Determine the (X, Y) coordinate at the center of the cell enclosing the given text.  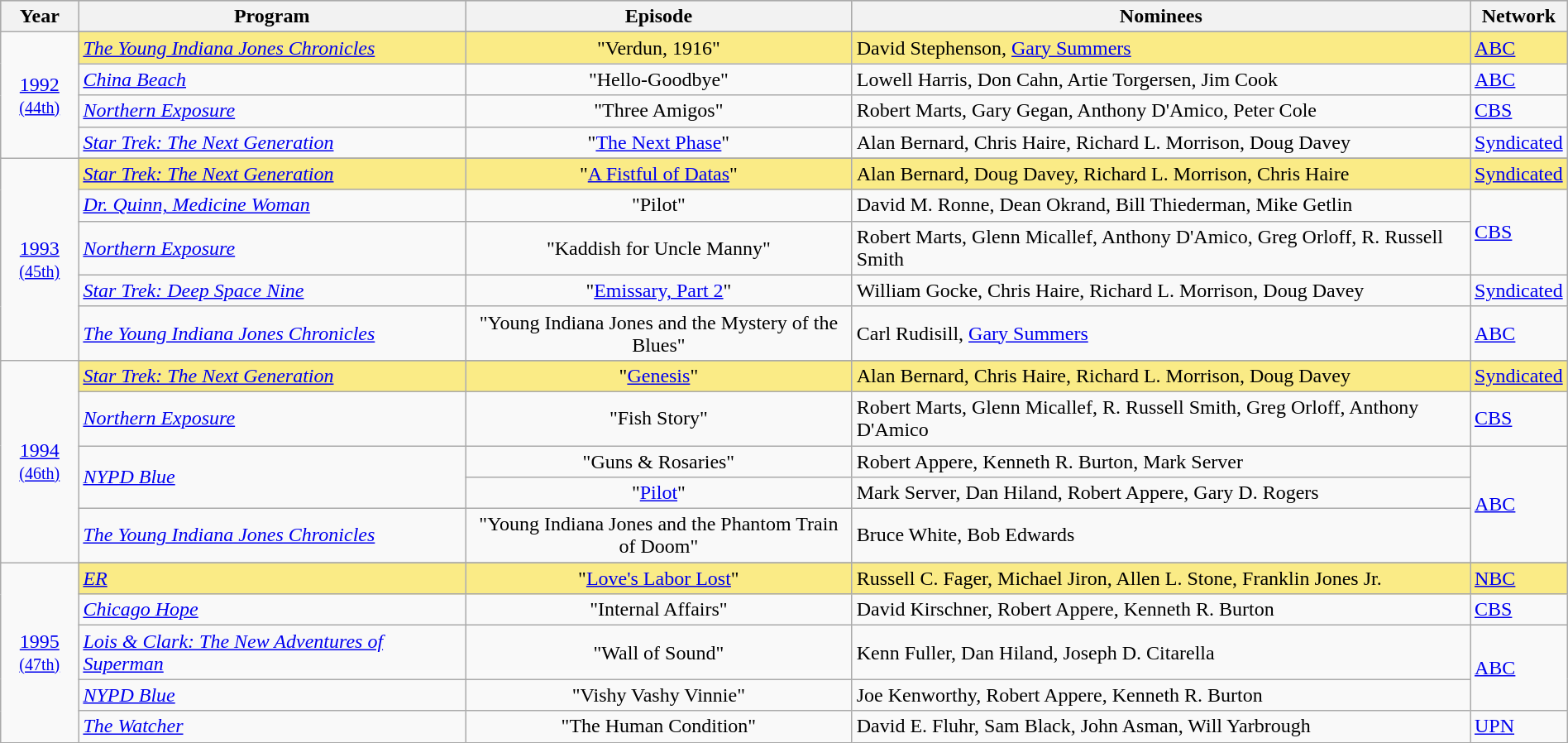
1995(47th) (40, 652)
David Kirschner, Robert Appere, Kenneth R. Burton (1161, 610)
NBC (1519, 578)
Joe Kenworthy, Robert Appere, Kenneth R. Burton (1161, 695)
"The Human Condition" (659, 726)
Robert Appere, Kenneth R. Burton, Mark Server (1161, 461)
"Verdun, 1916" (659, 48)
"Three Amigos" (659, 111)
Program (272, 17)
Russell C. Fager, Michael Jiron, Allen L. Stone, Franklin Jones Jr. (1161, 578)
Robert Marts, Gary Gegan, Anthony D'Amico, Peter Cole (1161, 111)
"Hello-Goodbye" (659, 79)
David E. Fluhr, Sam Black, John Asman, Will Yarbrough (1161, 726)
Year (40, 17)
Carl Rudisill, Gary Summers (1161, 333)
Network (1519, 17)
"A Fistful of Datas" (659, 174)
"Guns & Rosaries" (659, 461)
1994(46th) (40, 461)
"Kaddish for Uncle Manny" (659, 248)
William Gocke, Chris Haire, Richard L. Morrison, Doug Davey (1161, 290)
1992(44th) (40, 95)
"Young Indiana Jones and the Mystery of the Blues" (659, 333)
David M. Ronne, Dean Okrand, Bill Thiederman, Mike Getlin (1161, 205)
"Fish Story" (659, 419)
Mark Server, Dan Hiland, Robert Appere, Gary D. Rogers (1161, 493)
"Love's Labor Lost" (659, 578)
Bruce White, Bob Edwards (1161, 536)
Alan Bernard, Doug Davey, Richard L. Morrison, Chris Haire (1161, 174)
Episode (659, 17)
China Beach (272, 79)
Lois & Clark: The New Adventures of Superman (272, 652)
"Internal Affairs" (659, 610)
Dr. Quinn, Medicine Woman (272, 205)
"The Next Phase" (659, 142)
ER (272, 578)
"Wall of Sound" (659, 652)
UPN (1519, 726)
"Genesis" (659, 376)
"Emissary, Part 2" (659, 290)
Robert Marts, Glenn Micallef, Anthony D'Amico, Greg Orloff, R. Russell Smith (1161, 248)
Star Trek: Deep Space Nine (272, 290)
Robert Marts, Glenn Micallef, R. Russell Smith, Greg Orloff, Anthony D'Amico (1161, 419)
Kenn Fuller, Dan Hiland, Joseph D. Citarella (1161, 652)
The Watcher (272, 726)
Lowell Harris, Don Cahn, Artie Torgersen, Jim Cook (1161, 79)
Nominees (1161, 17)
Chicago Hope (272, 610)
1993(45th) (40, 259)
"Young Indiana Jones and the Phantom Train of Doom" (659, 536)
"Vishy Vashy Vinnie" (659, 695)
David Stephenson, Gary Summers (1161, 48)
